Locate the cell with the specified text and output its [X, Y] center coordinate. 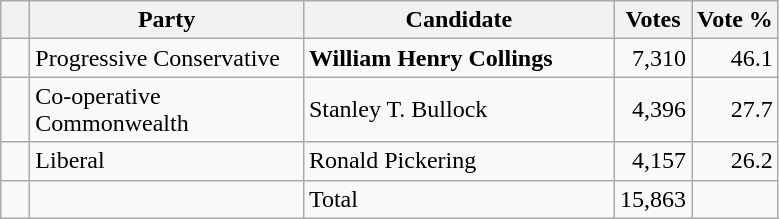
15,863 [652, 199]
46.1 [736, 58]
Ronald Pickering [458, 161]
Votes [652, 20]
7,310 [652, 58]
Candidate [458, 20]
27.7 [736, 110]
William Henry Collings [458, 58]
Total [458, 199]
Liberal [167, 161]
4,157 [652, 161]
Party [167, 20]
4,396 [652, 110]
Co-operative Commonwealth [167, 110]
Vote % [736, 20]
Progressive Conservative [167, 58]
Stanley T. Bullock [458, 110]
26.2 [736, 161]
